From the cell containing the given text, extract its center point as [x, y] coordinate. 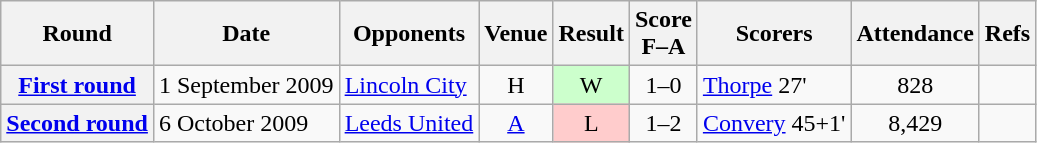
Date [246, 34]
Second round [78, 123]
Thorpe 27' [774, 85]
W [591, 85]
1–0 [663, 85]
H [516, 85]
8,429 [915, 123]
6 October 2009 [246, 123]
Result [591, 34]
1 September 2009 [246, 85]
Round [78, 34]
First round [78, 85]
Lincoln City [409, 85]
ScoreF–A [663, 34]
Leeds United [409, 123]
Attendance [915, 34]
Scorers [774, 34]
Convery 45+1' [774, 123]
L [591, 123]
Venue [516, 34]
Refs [1007, 34]
1–2 [663, 123]
A [516, 123]
828 [915, 85]
Opponents [409, 34]
